Identify which cell holds the provided text, then report its [x, y] central coordinate. 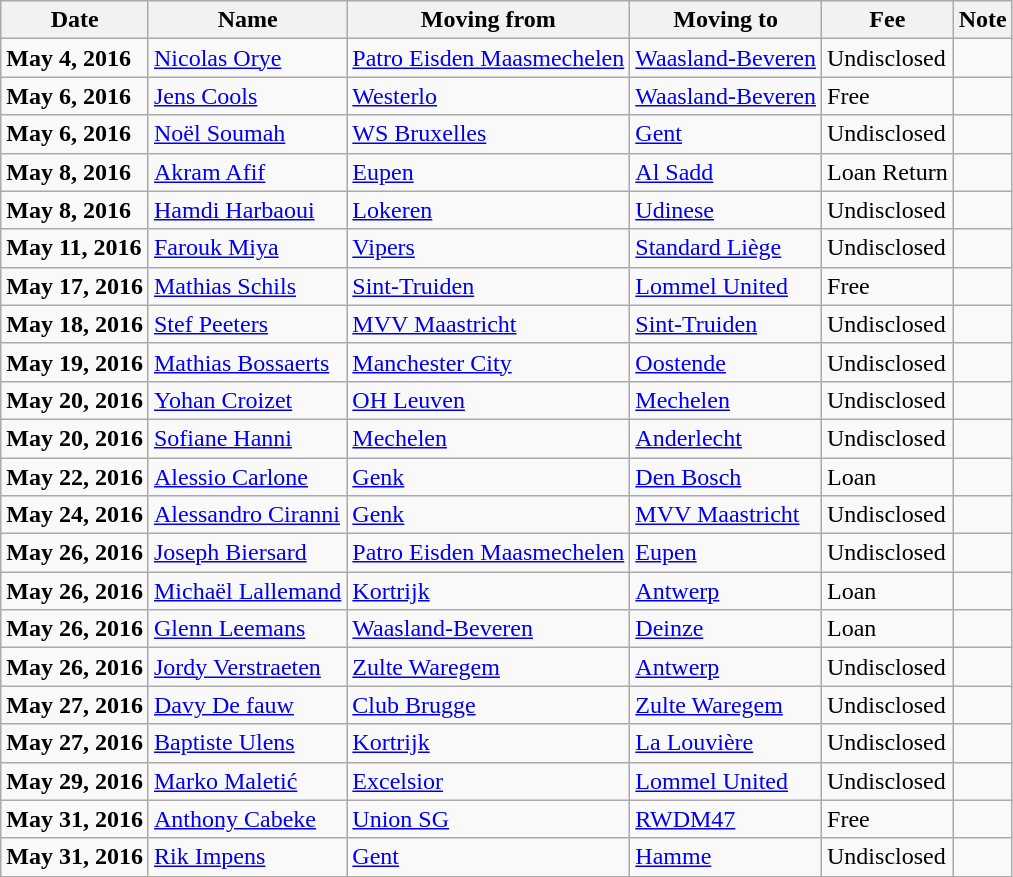
Jordy Verstraeten [247, 667]
Akram Afif [247, 172]
La Louvière [726, 743]
Joseph Biersard [247, 553]
Anderlecht [726, 438]
May 29, 2016 [75, 781]
Al Sadd [726, 172]
Davy De fauw [247, 705]
Alessio Carlone [247, 477]
Anthony Cabeke [247, 819]
May 22, 2016 [75, 477]
Hamdi Harbaoui [247, 210]
Union SG [488, 819]
Alessandro Ciranni [247, 515]
Loan Return [888, 172]
Michaël Lallemand [247, 591]
Noël Soumah [247, 134]
May 24, 2016 [75, 515]
Mathias Bossaerts [247, 362]
Yohan Croizet [247, 400]
May 18, 2016 [75, 324]
Rik Impens [247, 857]
May 4, 2016 [75, 58]
OH Leuven [488, 400]
May 19, 2016 [75, 362]
Date [75, 20]
Hamme [726, 857]
Standard Liège [726, 248]
Nicolas Orye [247, 58]
Baptiste Ulens [247, 743]
Udinese [726, 210]
May 11, 2016 [75, 248]
Club Brugge [488, 705]
Moving from [488, 20]
Name [247, 20]
Glenn Leemans [247, 629]
Mathias Schils [247, 286]
WS Bruxelles [488, 134]
Jens Cools [247, 96]
Oostende [726, 362]
Manchester City [488, 362]
Fee [888, 20]
Excelsior [488, 781]
Westerlo [488, 96]
Vipers [488, 248]
RWDM47 [726, 819]
Lokeren [488, 210]
Sofiane Hanni [247, 438]
Deinze [726, 629]
May 17, 2016 [75, 286]
Note [982, 20]
Marko Maletić [247, 781]
Farouk Miya [247, 248]
Den Bosch [726, 477]
Moving to [726, 20]
Stef Peeters [247, 324]
